For the text-containing cell, return its midpoint in [X, Y] coordinate format. 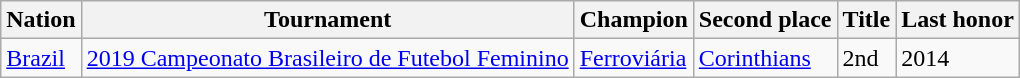
Ferroviária [634, 58]
Champion [634, 20]
2019 Campeonato Brasileiro de Futebol Feminino [328, 58]
Tournament [328, 20]
Corinthians [765, 58]
Second place [765, 20]
2nd [866, 58]
2014 [958, 58]
Title [866, 20]
Brazil [41, 58]
Last honor [958, 20]
Nation [41, 20]
